Pinpoint the cell where the given text exists, returning its [X, Y] midpoint coordinate. 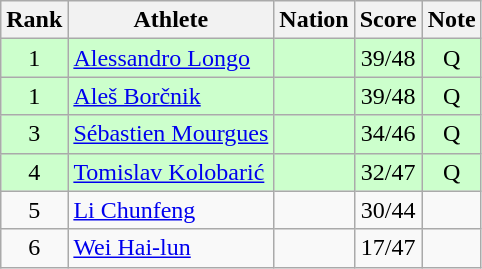
17/47 [388, 248]
Alessandro Longo [171, 58]
5 [34, 210]
Aleš Borčnik [171, 96]
3 [34, 134]
Tomislav Kolobarić [171, 172]
Athlete [171, 20]
Note [452, 20]
32/47 [388, 172]
Rank [34, 20]
Li Chunfeng [171, 210]
Wei Hai-lun [171, 248]
4 [34, 172]
34/46 [388, 134]
Nation [314, 20]
6 [34, 248]
Sébastien Mourgues [171, 134]
Score [388, 20]
30/44 [388, 210]
